Find where the given text appears and provide that cell's center as (X, Y) coordinate. 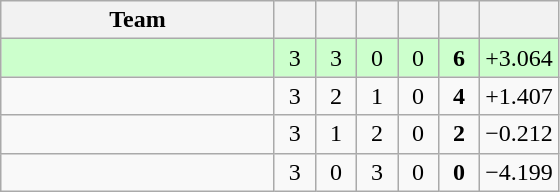
Team (138, 20)
−0.212 (520, 134)
−4.199 (520, 172)
6 (460, 58)
4 (460, 96)
+1.407 (520, 96)
+3.064 (520, 58)
